Detect which cell encompasses the target text, then output its [X, Y] center coordinate. 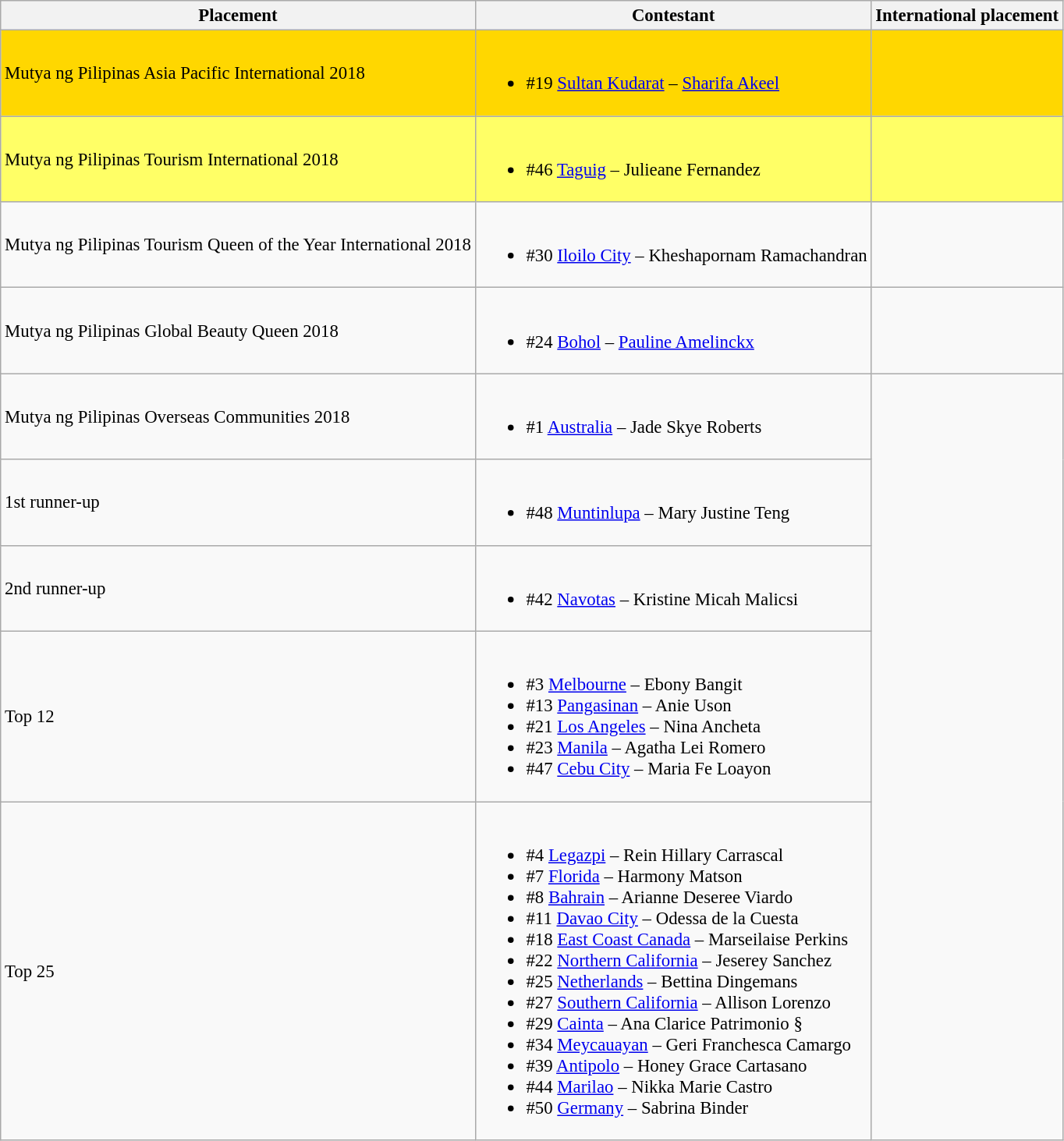
#42 Navotas – Kristine Micah Malicsi [673, 588]
#30 Iloilo City – Kheshapornam Ramachandran [673, 245]
Mutya ng Pilipinas Tourism International 2018 [238, 159]
1st runner-up [238, 502]
Top 12 [238, 717]
Top 25 [238, 971]
#46 Taguig – Julieane Fernandez [673, 159]
#1 Australia – Jade Skye Roberts [673, 416]
2nd runner-up [238, 588]
#3 Melbourne – Ebony Bangit#13 Pangasinan – Anie Uson#21 Los Angeles – Nina Ancheta#23 Manila – Agatha Lei Romero#47 Cebu City – Maria Fe Loayon [673, 717]
#19 Sultan Kudarat – Sharifa Akeel [673, 73]
Contestant [673, 16]
Mutya ng Pilipinas Overseas Communities 2018 [238, 416]
#24 Bohol – Pauline Amelinckx [673, 331]
International placement [967, 16]
Placement [238, 16]
Mutya ng Pilipinas Tourism Queen of the Year International 2018 [238, 245]
Mutya ng Pilipinas Asia Pacific International 2018 [238, 73]
Mutya ng Pilipinas Global Beauty Queen 2018 [238, 331]
#48 Muntinlupa – Mary Justine Teng [673, 502]
